Extract the (x, y) coordinate from the center of the cell holding the provided text.  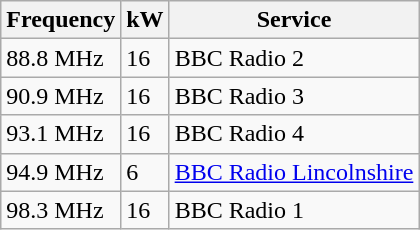
Service (294, 20)
93.1 MHz (61, 134)
94.9 MHz (61, 172)
BBC Radio 2 (294, 58)
BBC Radio Lincolnshire (294, 172)
90.9 MHz (61, 96)
BBC Radio 3 (294, 96)
6 (145, 172)
Frequency (61, 20)
BBC Radio 1 (294, 210)
88.8 MHz (61, 58)
98.3 MHz (61, 210)
kW (145, 20)
BBC Radio 4 (294, 134)
